Provide the [X, Y] coordinate of the cell's center where the given text is located.  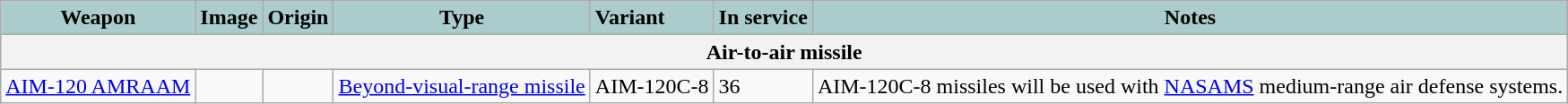
Weapon [99, 18]
Beyond-visual-range missile [462, 86]
Type [462, 18]
AIM-120 AMRAAM [99, 86]
Air-to-air missile [784, 52]
Origin [298, 18]
Image [230, 18]
In service [763, 18]
Variant [652, 18]
AIM-120C-8 [652, 86]
AIM-120C-8 missiles will be used with NASAMS medium-range air defense systems. [1190, 86]
36 [763, 86]
Notes [1190, 18]
